Identify which cell holds the provided text, then report its [X, Y] central coordinate. 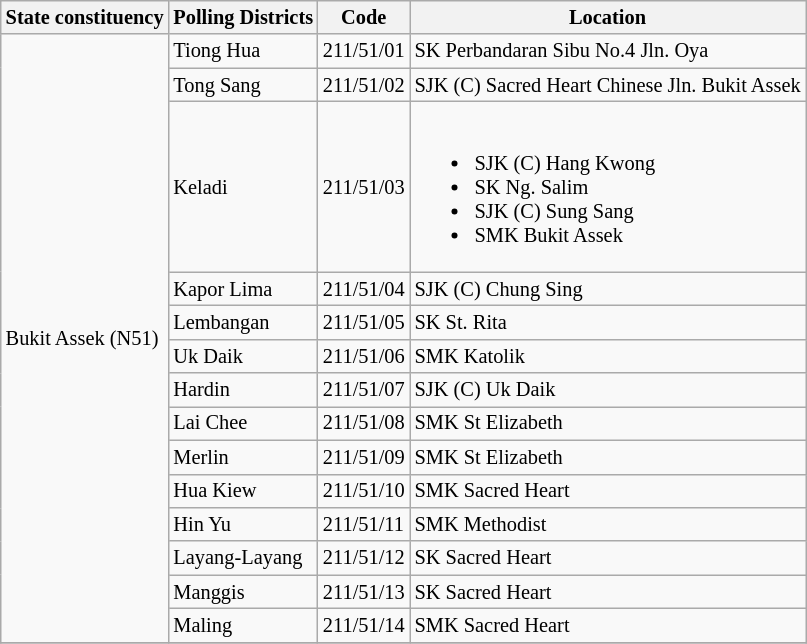
Hardin [243, 390]
Lembangan [243, 322]
Hin Yu [243, 524]
Kapor Lima [243, 289]
211/51/05 [364, 322]
Layang-Layang [243, 558]
Tong Sang [243, 85]
211/51/02 [364, 85]
SJK (C) Chung Sing [608, 289]
SJK (C) Hang KwongSK Ng. SalimSJK (C) Sung SangSMK Bukit Assek [608, 186]
SK Perbandaran Sibu No.4 Jln. Oya [608, 51]
Manggis [243, 592]
211/51/10 [364, 491]
211/51/09 [364, 457]
211/51/11 [364, 524]
Tiong Hua [243, 51]
211/51/01 [364, 51]
Merlin [243, 457]
211/51/08 [364, 423]
211/51/07 [364, 390]
211/51/13 [364, 592]
Hua Kiew [243, 491]
211/51/06 [364, 356]
211/51/14 [364, 625]
211/51/03 [364, 186]
211/51/12 [364, 558]
Lai Chee [243, 423]
SMK Methodist [608, 524]
Location [608, 17]
SK St. Rita [608, 322]
SJK (C) Uk Daik [608, 390]
SJK (C) Sacred Heart Chinese Jln. Bukit Assek [608, 85]
Bukit Assek (N51) [85, 338]
Code [364, 17]
Polling Districts [243, 17]
Maling [243, 625]
Uk Daik [243, 356]
Keladi [243, 186]
211/51/04 [364, 289]
State constituency [85, 17]
SMK Katolik [608, 356]
